Search for the cell housing the specified text and yield its [X, Y] center coordinate. 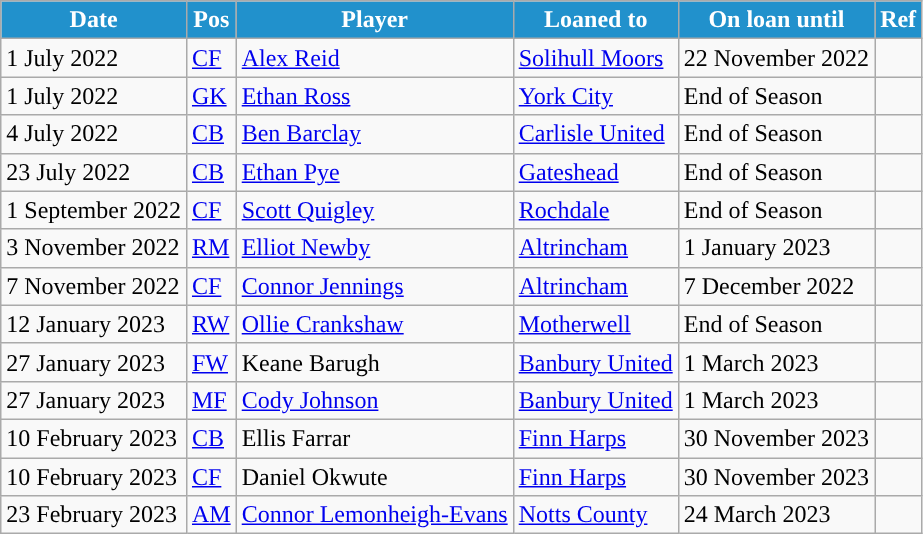
23 February 2023 [94, 515]
Motherwell [596, 324]
Gateshead [596, 172]
Ethan Pye [374, 172]
AM [211, 515]
Player [374, 20]
GK [211, 96]
1 September 2022 [94, 210]
3 November 2022 [94, 248]
Alex Reid [374, 58]
Rochdale [596, 210]
1 January 2023 [776, 248]
Ethan Ross [374, 96]
Ref [898, 20]
Date [94, 20]
RM [211, 248]
Cody Johnson [374, 400]
7 December 2022 [776, 286]
Scott Quigley [374, 210]
Connor Jennings [374, 286]
Ollie Crankshaw [374, 324]
Connor Lemonheigh-Evans [374, 515]
York City [596, 96]
Carlisle United [596, 134]
Keane Barugh [374, 362]
MF [211, 400]
22 November 2022 [776, 58]
Solihull Moors [596, 58]
FW [211, 362]
Daniel Okwute [374, 477]
Pos [211, 20]
Ellis Farrar [374, 438]
23 July 2022 [94, 172]
12 January 2023 [94, 324]
7 November 2022 [94, 286]
RW [211, 324]
Notts County [596, 515]
4 July 2022 [94, 134]
24 March 2023 [776, 515]
On loan until [776, 20]
Elliot Newby [374, 248]
Ben Barclay [374, 134]
Loaned to [596, 20]
